Pinpoint the cell where the given text exists, returning its [X, Y] midpoint coordinate. 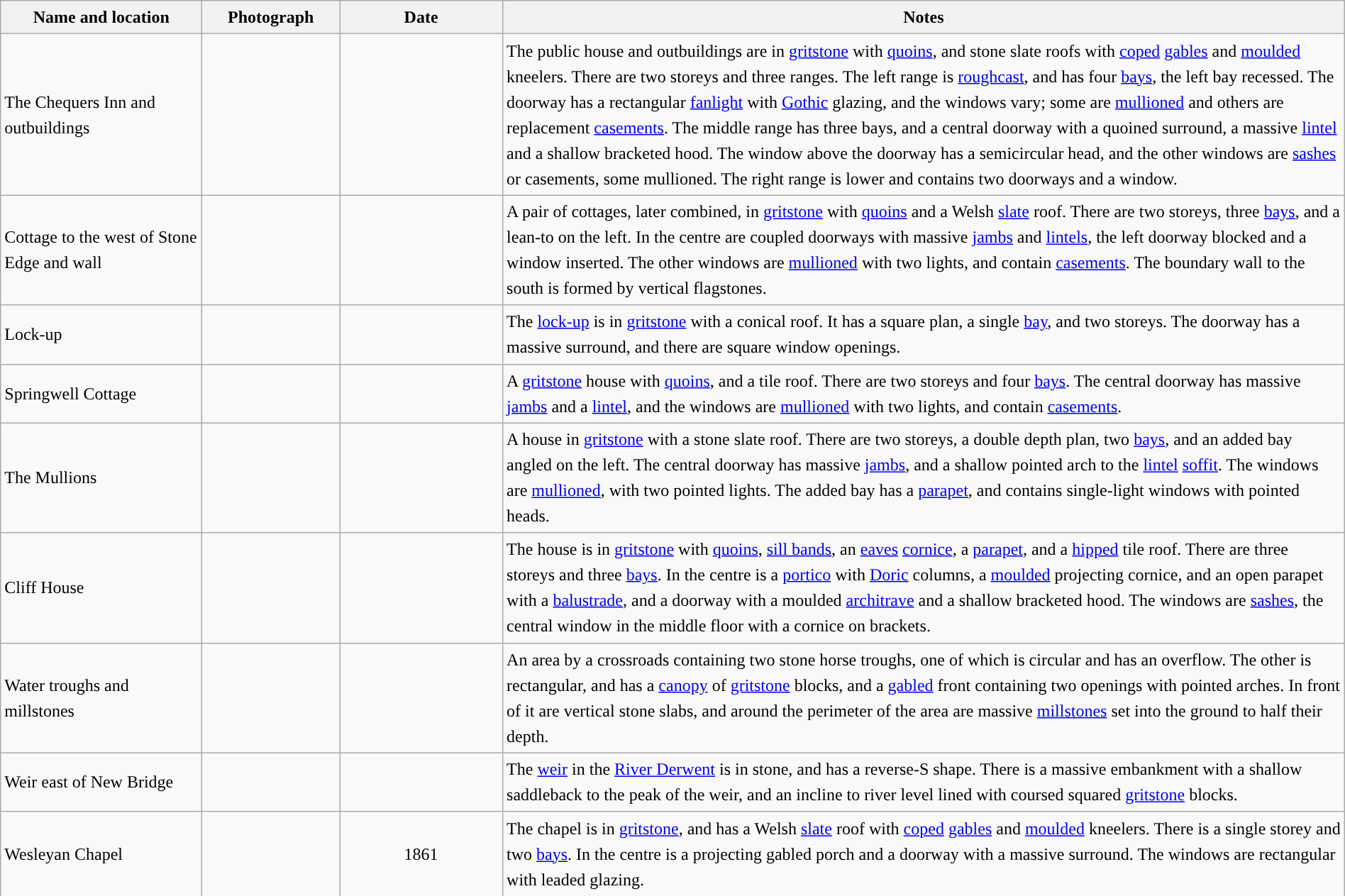
1861 [421, 854]
Notes [924, 17]
Photograph [271, 17]
Wesleyan Chapel [101, 854]
Name and location [101, 17]
Weir east of New Bridge [101, 782]
Lock-up [101, 335]
Cliff House [101, 587]
Springwell Cottage [101, 393]
The Chequers Inn and outbuildings [101, 115]
The Mullions [101, 478]
Water troughs and millstones [101, 698]
Cottage to the west of Stone Edge and wall [101, 250]
Date [421, 17]
